Provide the (x, y) coordinate of the cell's center where the given text is located.  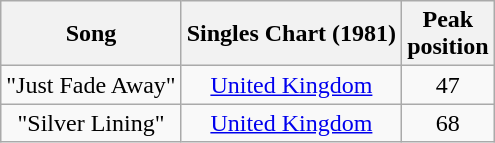
Song (91, 34)
Singles Chart (1981) (291, 34)
47 (448, 85)
Peak position (448, 34)
"Just Fade Away" (91, 85)
68 (448, 123)
"Silver Lining" (91, 123)
